Search for the cell housing the specified text and yield its (x, y) center coordinate. 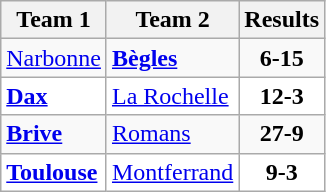
6-15 (282, 58)
La Rochelle (172, 96)
Narbonne (54, 58)
Bègles (172, 58)
27-9 (282, 134)
Romans (172, 134)
Brive (54, 134)
12-3 (282, 96)
Dax (54, 96)
Team 2 (172, 20)
Montferrand (172, 172)
Team 1 (54, 20)
9-3 (282, 172)
Toulouse (54, 172)
Results (282, 20)
